Provide the (x, y) coordinate of the cell's center where the given text is located.  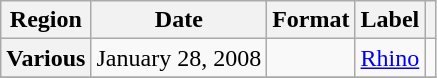
Region (46, 20)
Various (46, 58)
Rhino (390, 58)
January 28, 2008 (179, 58)
Format (311, 20)
Date (179, 20)
Label (390, 20)
